For the text-containing cell, return its midpoint in [x, y] coordinate format. 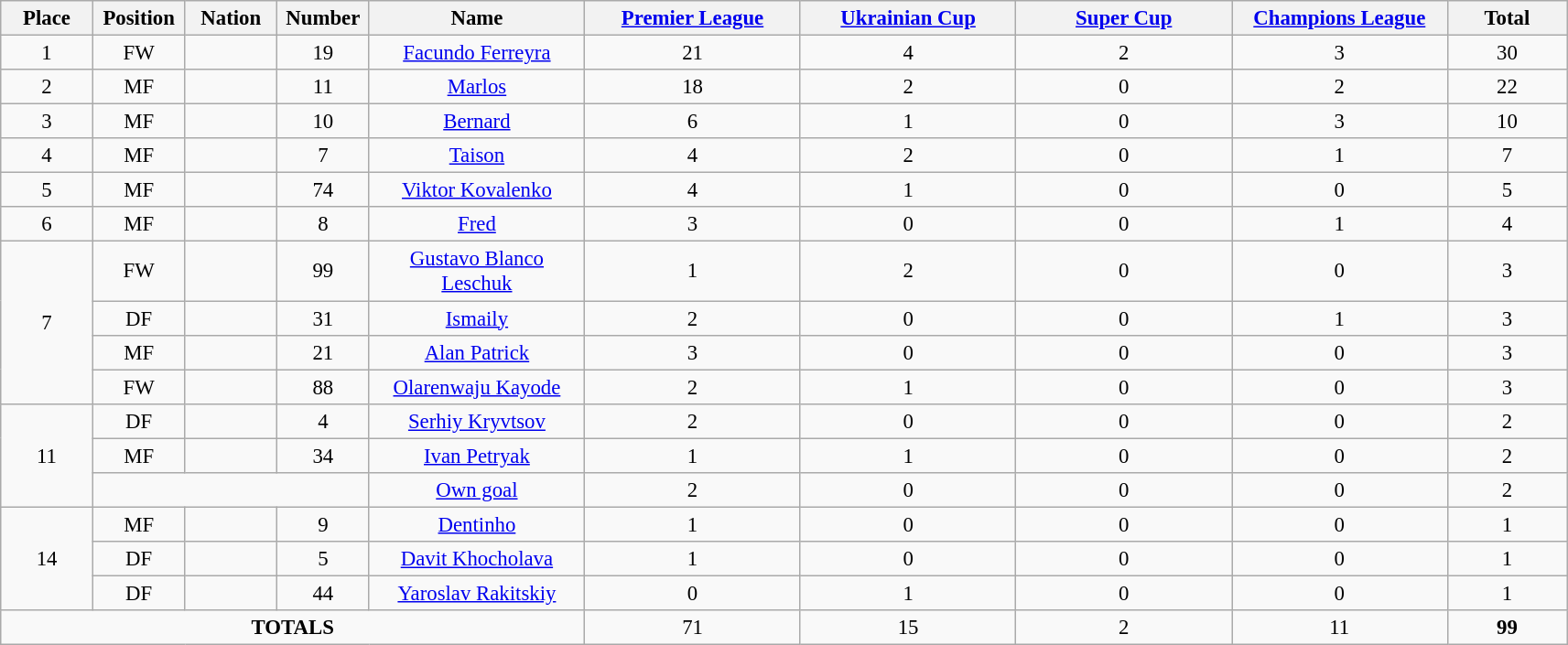
Gustavo Blanco Leschuk [477, 271]
30 [1507, 53]
Facundo Ferreyra [477, 53]
8 [324, 224]
88 [324, 387]
44 [324, 593]
9 [324, 524]
18 [693, 87]
Champions League [1340, 18]
Bernard [477, 122]
Ukrainian Cup [908, 18]
Olarenwaju Kayode [477, 387]
19 [324, 53]
31 [324, 318]
Dentinho [477, 524]
Serhiy Kryvtsov [477, 421]
15 [908, 628]
Super Cup [1124, 18]
Premier League [693, 18]
Total [1507, 18]
34 [324, 456]
Number [324, 18]
Davit Khocholava [477, 559]
71 [693, 628]
Ivan Petryak [477, 456]
Yaroslav Rakitskiy [477, 593]
Alan Patrick [477, 352]
22 [1507, 87]
TOTALS [293, 628]
14 [48, 558]
Marlos [477, 87]
Nation [231, 18]
Taison [477, 156]
Name [477, 18]
Ismaily [477, 318]
Viktor Kovalenko [477, 190]
Position [139, 18]
Own goal [477, 490]
Place [48, 18]
Fred [477, 224]
74 [324, 190]
